Pinpoint the cell where the given text exists, returning its (x, y) midpoint coordinate. 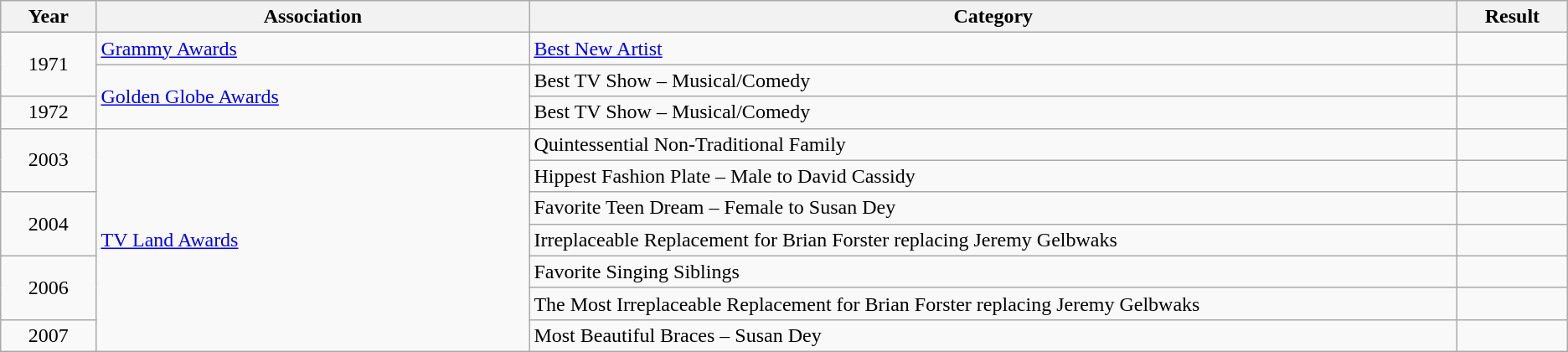
The Most Irreplaceable Replacement for Brian Forster replacing Jeremy Gelbwaks (993, 303)
Association (313, 17)
Most Beautiful Braces – Susan Dey (993, 335)
Golden Globe Awards (313, 96)
2003 (49, 160)
Result (1513, 17)
Irreplaceable Replacement for Brian Forster replacing Jeremy Gelbwaks (993, 240)
1971 (49, 65)
Best New Artist (993, 49)
Favorite Singing Siblings (993, 272)
Favorite Teen Dream – Female to Susan Dey (993, 208)
1972 (49, 112)
2004 (49, 224)
Year (49, 17)
2007 (49, 335)
Hippest Fashion Plate – Male to David Cassidy (993, 176)
Category (993, 17)
TV Land Awards (313, 240)
Grammy Awards (313, 49)
Quintessential Non-Traditional Family (993, 144)
2006 (49, 287)
